Capture the cell that displays the provided text and extract its [x, y] central coordinate. 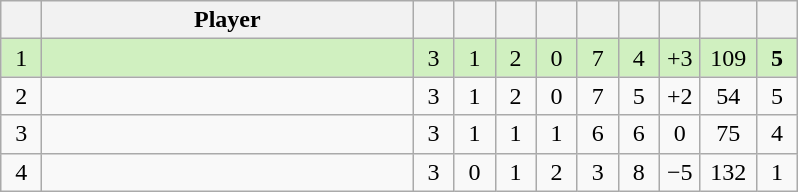
−5 [680, 172]
132 [728, 172]
75 [728, 134]
+3 [680, 58]
8 [638, 172]
Player [228, 20]
54 [728, 96]
+2 [680, 96]
109 [728, 58]
